Return the (x, y) coordinate for the center point of the cell that contains the specified text.  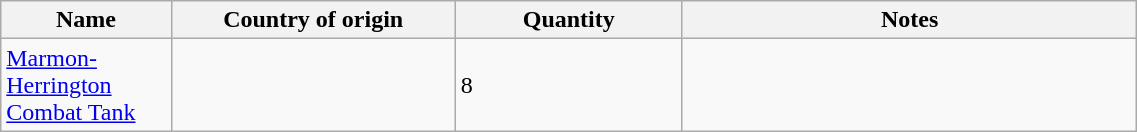
Marmon-Herrington Combat Tank (86, 85)
8 (568, 85)
Country of origin (313, 20)
Name (86, 20)
Quantity (568, 20)
Notes (909, 20)
